Return the (x, y) coordinate for the center point of the cell that contains the specified text.  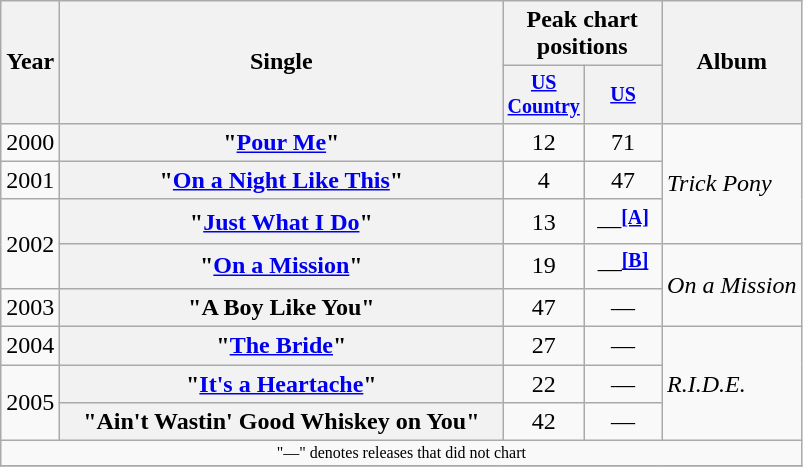
19 (544, 266)
Single (282, 62)
US Country (544, 94)
"On a Mission" (282, 266)
On a Mission (732, 286)
US (624, 94)
2002 (30, 244)
—[B] (624, 266)
22 (544, 384)
42 (544, 422)
R.I.D.E. (732, 384)
2005 (30, 403)
27 (544, 346)
2000 (30, 142)
"It's a Heartache" (282, 384)
Peak chartpositions (582, 34)
13 (544, 222)
"A Boy Like You" (282, 308)
2004 (30, 346)
Album (732, 62)
71 (624, 142)
"The Bride" (282, 346)
12 (544, 142)
"Just What I Do" (282, 222)
Year (30, 62)
"Ain't Wastin' Good Whiskey on You" (282, 422)
Trick Pony (732, 184)
—[A] (624, 222)
2003 (30, 308)
2001 (30, 180)
"—" denotes releases that did not chart (402, 453)
"On a Night Like This" (282, 180)
"Pour Me" (282, 142)
4 (544, 180)
